Pinpoint the cell where the given text exists, returning its [X, Y] midpoint coordinate. 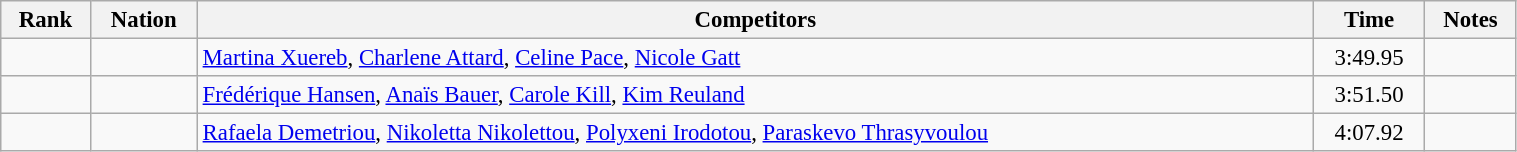
Competitors [755, 20]
Rank [46, 20]
Nation [144, 20]
Rafaela Demetriou, Nikoletta Nikolettou, Polyxeni Irodotou, Paraskevo Thrasyvoulou [755, 133]
3:51.50 [1369, 95]
3:49.95 [1369, 58]
4:07.92 [1369, 133]
Notes [1470, 20]
Time [1369, 20]
Martina Xuereb, Charlene Attard, Celine Pace, Nicole Gatt [755, 58]
Frédérique Hansen, Anaïs Bauer, Carole Kill, Kim Reuland [755, 95]
